Return the [x, y] coordinate for the center point of the cell that contains the specified text.  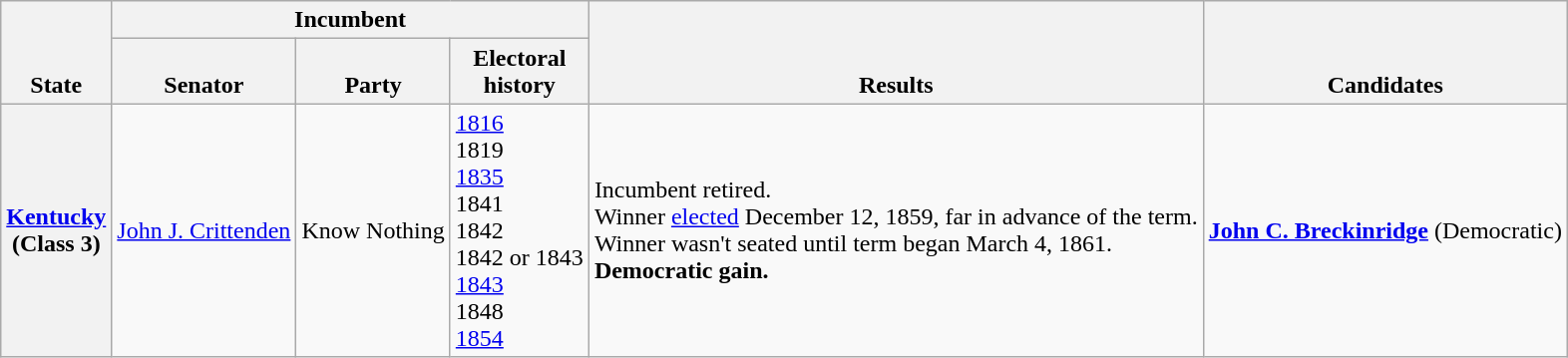
John J. Crittenden [203, 230]
Incumbent [351, 20]
Know Nothing [373, 230]
Electoralhistory [519, 72]
Kentucky(Class 3) [56, 230]
Senator [203, 72]
Candidates [1384, 52]
State [56, 52]
Results [896, 52]
18161819 18351841 1842 1842 or 1843 18431848 1854 [519, 230]
Incumbent retired.Winner elected December 12, 1859, far in advance of the term.Winner wasn't seated until term began March 4, 1861.Democratic gain. [896, 230]
Party [373, 72]
John C. Breckinridge (Democratic) [1384, 230]
